Provide the [X, Y] coordinate of the cell's center where the given text is located.  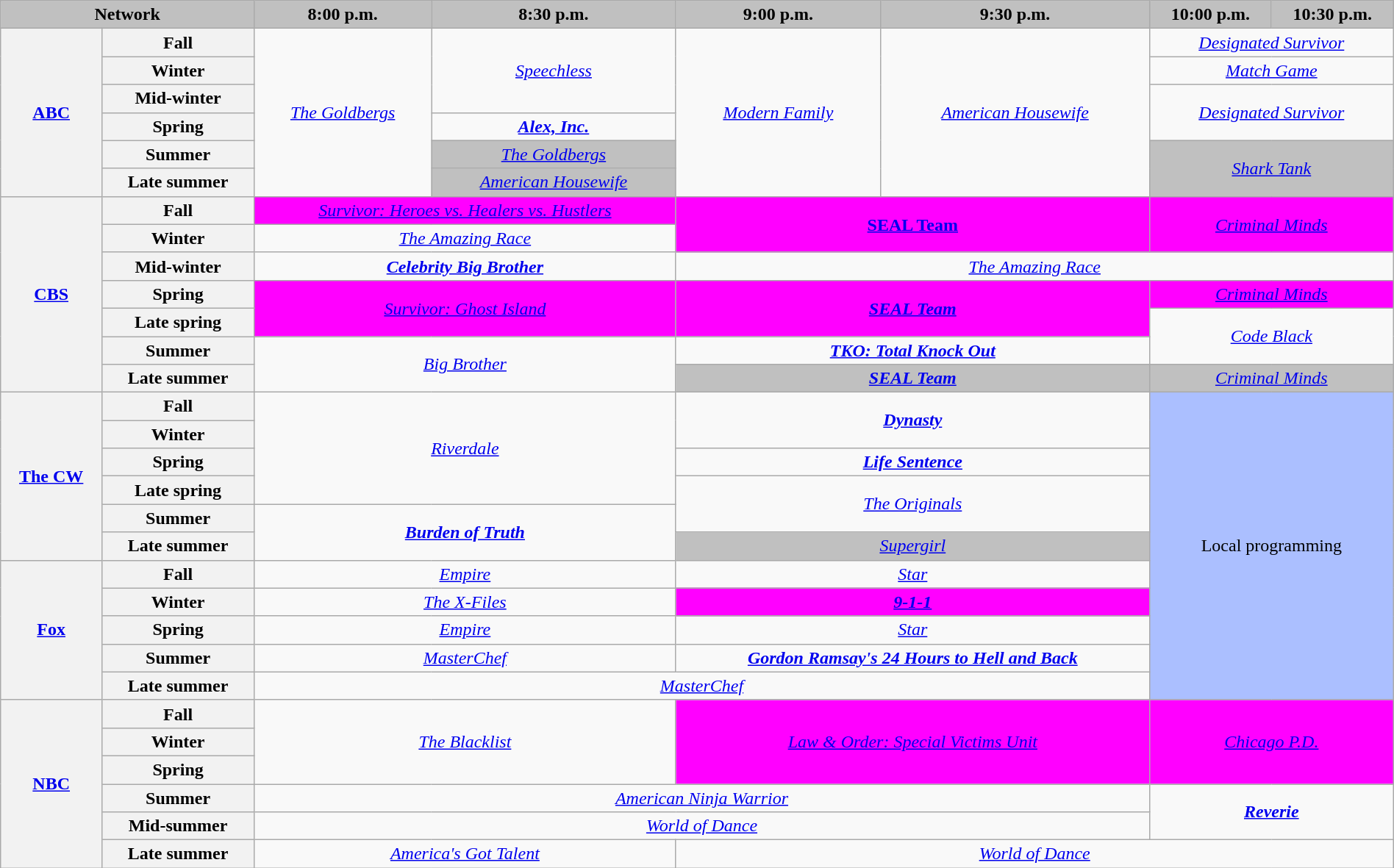
Code Black [1271, 336]
Match Game [1271, 71]
Dynasty [912, 420]
Big Brother [465, 365]
Celebrity Big Brother [465, 266]
Modern Family [778, 112]
Law & Order: Special Victims Unit [912, 742]
CBS [51, 294]
10:00 p.m. [1210, 15]
NBC [51, 783]
The Blacklist [465, 742]
Shark Tank [1271, 168]
9:30 p.m. [1015, 15]
Survivor: Ghost Island [465, 308]
The Originals [912, 504]
10:30 p.m. [1332, 15]
Gordon Ramsay's 24 Hours to Hell and Back [912, 658]
TKO: Total Knock Out [912, 351]
Reverie [1271, 811]
Life Sentence [912, 462]
8:30 p.m. [554, 15]
9-1-1 [912, 602]
America's Got Talent [465, 854]
Chicago P.D. [1271, 742]
American Ninja Warrior [702, 797]
Network [128, 15]
Local programming [1271, 547]
ABC [51, 112]
Alex, Inc. [554, 126]
Fox [51, 630]
Riverdale [465, 448]
Survivor: Heroes vs. Healers vs. Hustlers [465, 210]
Burden of Truth [465, 532]
8:00 p.m. [343, 15]
Mid-summer [178, 826]
The CW [51, 476]
The X-Files [465, 602]
Supergirl [912, 546]
9:00 p.m. [778, 15]
Speechless [554, 71]
